Detect which cell encompasses the target text, then output its (x, y) center coordinate. 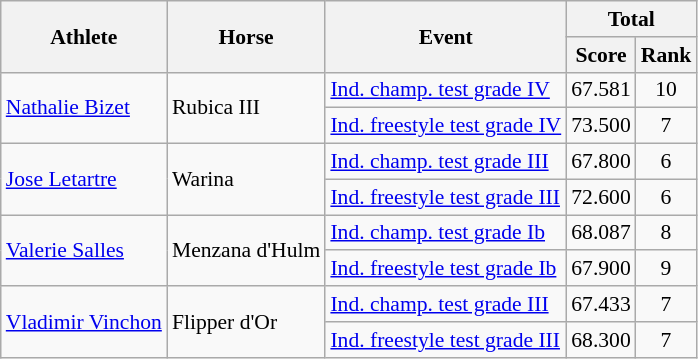
Rank (666, 55)
67.433 (600, 304)
Ind. freestyle test grade Ib (446, 269)
Rubica III (246, 108)
8 (666, 233)
Ind. champ. test grade IV (446, 90)
10 (666, 90)
67.900 (600, 269)
73.500 (600, 126)
72.600 (600, 197)
Ind. champ. test grade Ib (446, 233)
67.800 (600, 162)
Event (446, 36)
Score (600, 55)
Warina (246, 180)
68.300 (600, 340)
Menzana d'Hulm (246, 250)
67.581 (600, 90)
68.087 (600, 233)
Vladimir Vinchon (84, 322)
Jose Letartre (84, 180)
Ind. freestyle test grade IV (446, 126)
Horse (246, 36)
Nathalie Bizet (84, 108)
Athlete (84, 36)
Valerie Salles (84, 250)
Flipper d'Or (246, 322)
Total (631, 19)
9 (666, 269)
